Locate the cell with the specified text and output its [x, y] center coordinate. 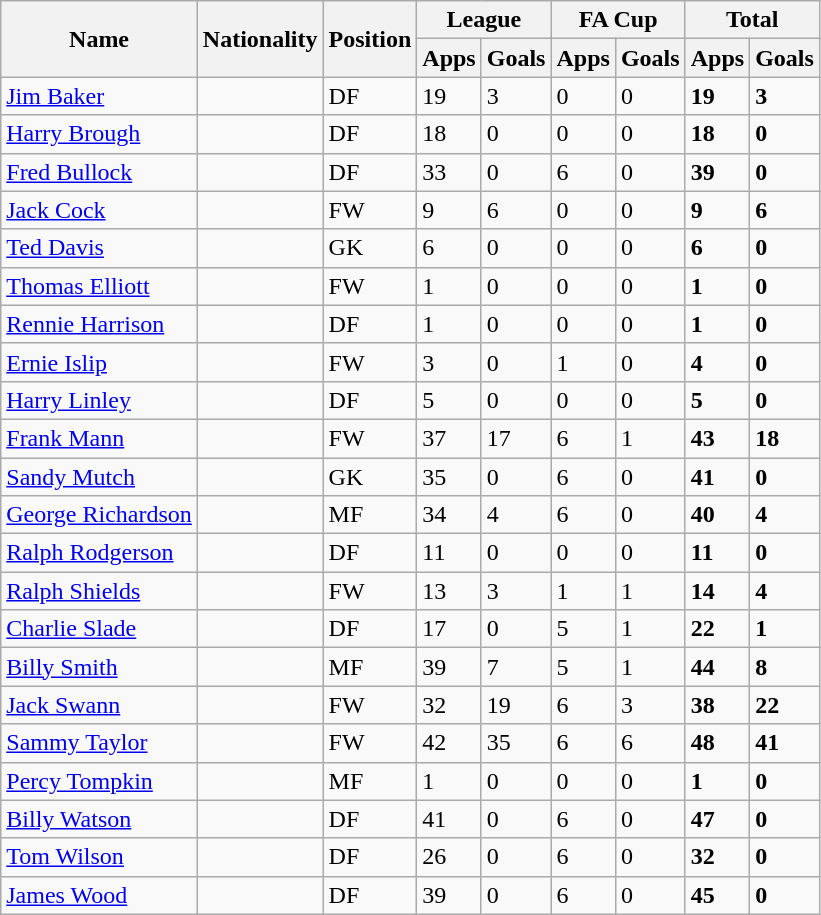
Sandy Mutch [100, 477]
Sammy Taylor [100, 743]
Charlie Slade [100, 629]
14 [717, 591]
Jim Baker [100, 96]
13 [449, 591]
48 [717, 743]
Nationality [260, 39]
Ralph Shields [100, 591]
Total [752, 20]
Position [370, 39]
Jack Cock [100, 210]
Thomas Elliott [100, 286]
Ted Davis [100, 248]
Rennie Harrison [100, 324]
8 [785, 667]
45 [717, 895]
38 [717, 705]
7 [516, 667]
26 [449, 857]
Harry Brough [100, 134]
Name [100, 39]
Billy Watson [100, 819]
34 [449, 515]
Billy Smith [100, 667]
George Richardson [100, 515]
44 [717, 667]
Tom Wilson [100, 857]
Jack Swann [100, 705]
Harry Linley [100, 400]
League [484, 20]
FA Cup [618, 20]
43 [717, 438]
Percy Tompkin [100, 781]
Frank Mann [100, 438]
42 [449, 743]
37 [449, 438]
33 [449, 172]
47 [717, 819]
Fred Bullock [100, 172]
Ernie Islip [100, 362]
Ralph Rodgerson [100, 553]
40 [717, 515]
James Wood [100, 895]
